Pinpoint the cell where the given text exists, returning its [X, Y] midpoint coordinate. 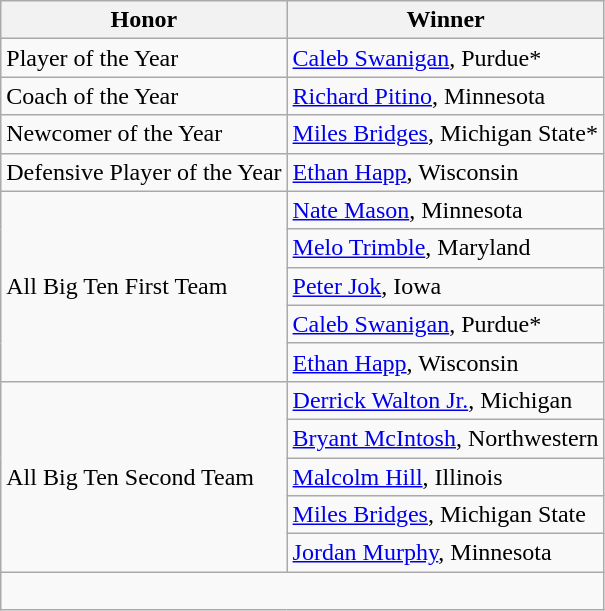
Melo Trimble, Maryland [446, 248]
Winner [446, 20]
All Big Ten Second Team [144, 476]
Player of the Year [144, 58]
All Big Ten First Team [144, 286]
Jordan Murphy, Minnesota [446, 553]
Derrick Walton Jr., Michigan [446, 400]
Honor [144, 20]
Coach of the Year [144, 96]
Bryant McIntosh, Northwestern [446, 438]
Miles Bridges, Michigan State* [446, 134]
Malcolm Hill, Illinois [446, 477]
Peter Jok, Iowa [446, 286]
Miles Bridges, Michigan State [446, 515]
Newcomer of the Year [144, 134]
Nate Mason, Minnesota [446, 210]
Defensive Player of the Year [144, 172]
Richard Pitino, Minnesota [446, 96]
